Return (X, Y) of the center of cell containing provided text 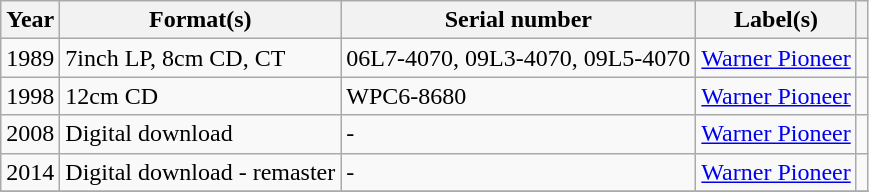
Label(s) (776, 20)
Serial number (518, 20)
7inch LP, 8cm CD, CT (200, 58)
Format(s) (200, 20)
1989 (30, 58)
12cm CD (200, 96)
Digital download (200, 134)
Digital download - remaster (200, 172)
Year (30, 20)
06L7-4070, 09L3-4070, 09L5-4070 (518, 58)
1998 (30, 96)
WPC6-8680 (518, 96)
2014 (30, 172)
2008 (30, 134)
